Find where the given text appears and provide that cell's center as (X, Y) coordinate. 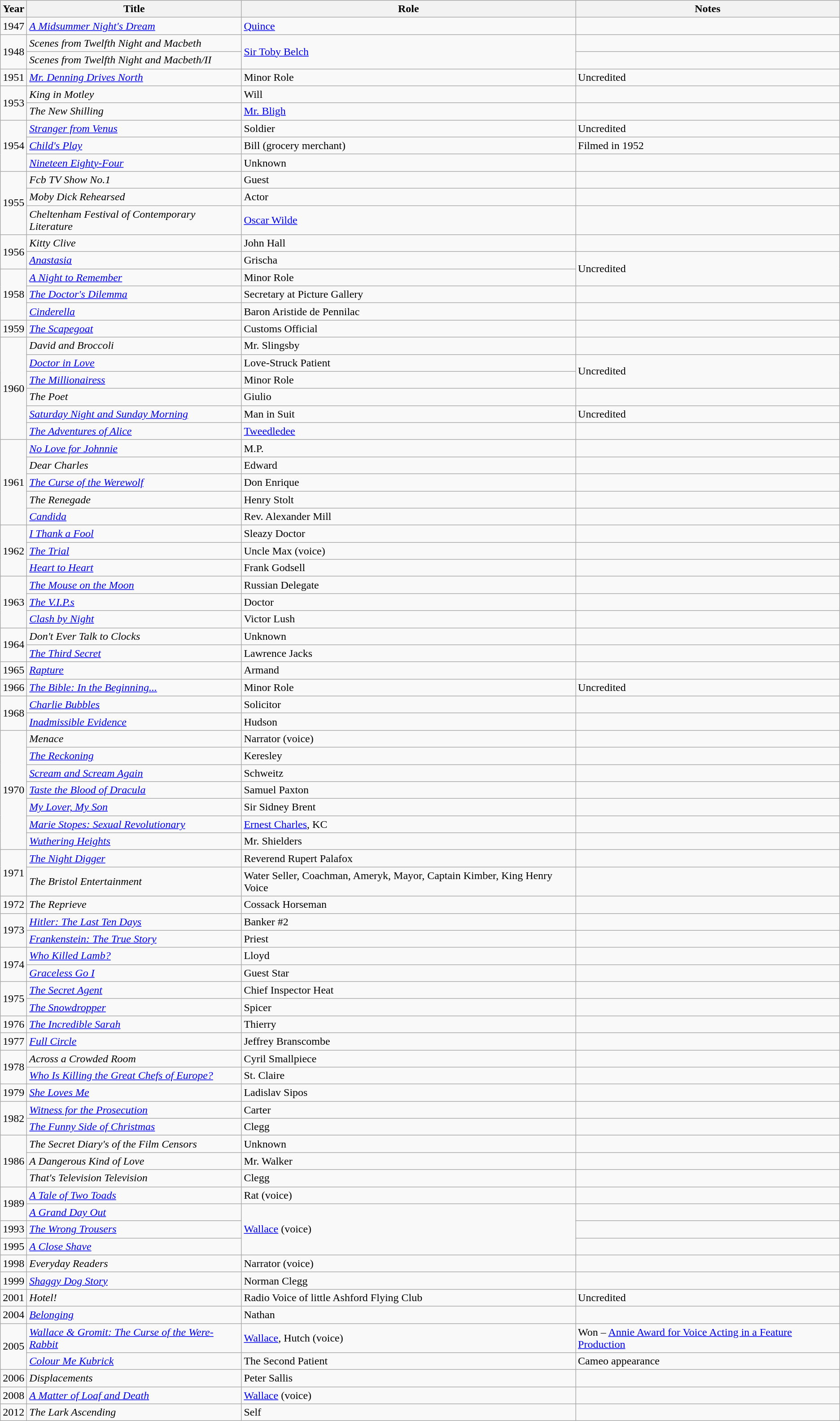
Giulio (408, 397)
Priest (408, 939)
The Millionairess (134, 380)
1956 (13, 252)
Witness for the Prosecution (134, 1110)
Ernest Charles, KC (408, 824)
1976 (13, 1024)
Frankenstein: The True Story (134, 939)
Guest Star (408, 973)
Rev. Alexander Mill (408, 517)
The Trial (134, 551)
Mr. Bligh (408, 111)
Full Circle (134, 1041)
1961 (13, 482)
1973 (13, 930)
Cossack Horseman (408, 905)
Man in Suit (408, 414)
Oscar Wilde (408, 220)
Armand (408, 670)
A Close Shave (134, 1246)
Menace (134, 739)
Dear Charles (134, 465)
Peter Sallis (408, 1378)
Sir Toby Belch (408, 52)
Wallace, Hutch (voice) (408, 1338)
Mr. Shielders (408, 841)
The Doctor's Dilemma (134, 295)
1964 (13, 645)
The Poet (134, 397)
Baron Aristide de Pennilac (408, 312)
Guest (408, 180)
The Reckoning (134, 756)
1971 (13, 873)
Edward (408, 465)
Child's Play (134, 145)
Year (13, 9)
Candida (134, 517)
1986 (13, 1161)
Displacements (134, 1378)
1959 (13, 329)
Don't Ever Talk to Clocks (134, 636)
Belonging (134, 1315)
David and Broccoli (134, 346)
1968 (13, 713)
1998 (13, 1263)
1979 (13, 1093)
Taste the Blood of Dracula (134, 790)
1995 (13, 1246)
Carter (408, 1110)
Bill (grocery merchant) (408, 145)
1947 (13, 26)
Mr. Walker (408, 1161)
Grischa (408, 260)
The Reprieve (134, 905)
The Secret Diary's of the Film Censors (134, 1144)
Keresley (408, 756)
1960 (13, 388)
Doctor in Love (134, 363)
Doctor (408, 602)
Uncle Max (voice) (408, 551)
2004 (13, 1315)
Cheltenham Festival of Contemporary Literature (134, 220)
1978 (13, 1067)
Nathan (408, 1315)
John Hall (408, 243)
The Night Digger (134, 858)
2005 (13, 1347)
Stranger from Venus (134, 128)
2012 (13, 1412)
Rat (voice) (408, 1195)
1962 (13, 551)
Soldier (408, 128)
Who Is Killing the Great Chefs of Europe? (134, 1076)
Kitty Clive (134, 243)
Reverend Rupert Palafox (408, 858)
Scream and Scream Again (134, 773)
Love-Struck Patient (408, 363)
Radio Voice of little Ashford Flying Club (408, 1298)
Charlie Bubbles (134, 704)
Fcb TV Show No.1 (134, 180)
Victor Lush (408, 619)
The Bible: In the Beginning... (134, 687)
Role (408, 9)
Rapture (134, 670)
Quince (408, 26)
Moby Dick Rehearsed (134, 197)
1993 (13, 1229)
1999 (13, 1280)
Frank Godsell (408, 568)
No Love for Johnnie (134, 448)
Inadmissible Evidence (134, 721)
Won – Annie Award for Voice Acting in a Feature Production (708, 1338)
Jeffrey Branscombe (408, 1041)
Across a Crowded Room (134, 1058)
Lawrence Jacks (408, 653)
The Lark Ascending (134, 1412)
Norman Clegg (408, 1280)
Spicer (408, 1007)
A Matter of Loaf and Death (134, 1395)
The Curse of the Werewolf (134, 482)
1972 (13, 905)
2006 (13, 1378)
Mr. Denning Drives North (134, 77)
Sir Sidney Brent (408, 807)
Russian Delegate (408, 585)
Sleazy Doctor (408, 534)
Hitler: The Last Ten Days (134, 922)
Tweedledee (408, 431)
Self (408, 1412)
1954 (13, 145)
Solicitor (408, 704)
Heart to Heart (134, 568)
Wallace & Gromit: The Curse of the Were-Rabbit (134, 1338)
Graceless Go I (134, 973)
The Second Patient (408, 1361)
King in Motley (134, 94)
1951 (13, 77)
Notes (708, 9)
The Incredible Sarah (134, 1024)
1966 (13, 687)
Cyril Smallpiece (408, 1058)
Schweitz (408, 773)
Banker #2 (408, 922)
Marie Stopes: Sexual Revolutionary (134, 824)
Customs Official (408, 329)
Filmed in 1952 (708, 145)
The Secret Agent (134, 990)
Water Seller, Coachman, Ameryk, Mayor, Captain Kimber, King Henry Voice (408, 882)
2008 (13, 1395)
A Grand Day Out (134, 1212)
Henry Stolt (408, 500)
Don Enrique (408, 482)
A Tale of Two Toads (134, 1195)
Chief Inspector Heat (408, 990)
Who Killed Lamb? (134, 956)
St. Claire (408, 1076)
The Third Secret (134, 653)
1958 (13, 295)
M.P. (408, 448)
Samuel Paxton (408, 790)
Thierry (408, 1024)
1948 (13, 52)
1963 (13, 602)
Title (134, 9)
1970 (13, 790)
Wuthering Heights (134, 841)
Hudson (408, 721)
Ladislav Sipos (408, 1093)
Secretary at Picture Gallery (408, 295)
A Dangerous Kind of Love (134, 1161)
The New Shilling (134, 111)
The Renegade (134, 500)
The Adventures of Alice (134, 431)
1977 (13, 1041)
2001 (13, 1298)
The Scapegoat (134, 329)
Hotel! (134, 1298)
She Loves Me (134, 1093)
Scenes from Twelfth Night and Macbeth (134, 43)
1975 (13, 999)
1989 (13, 1204)
Saturday Night and Sunday Morning (134, 414)
Lloyd (408, 956)
The Bristol Entertainment (134, 882)
Will (408, 94)
Everyday Readers (134, 1263)
1974 (13, 964)
Anastasia (134, 260)
Colour Me Kubrick (134, 1361)
Cinderella (134, 312)
1965 (13, 670)
Nineteen Eighty-Four (134, 163)
The Funny Side of Christmas (134, 1127)
My Lover, My Son (134, 807)
That's Television Television (134, 1178)
Actor (408, 197)
The V.I.P.s (134, 602)
1955 (13, 203)
Mr. Slingsby (408, 346)
Clash by Night (134, 619)
1953 (13, 103)
The Mouse on the Moon (134, 585)
The Wrong Trousers (134, 1229)
Scenes from Twelfth Night and Macbeth/II (134, 60)
I Thank a Fool (134, 534)
Shaggy Dog Story (134, 1280)
A Midsummer Night's Dream (134, 26)
The Snowdropper (134, 1007)
Cameo appearance (708, 1361)
1982 (13, 1118)
A Night to Remember (134, 277)
